Determine the [X, Y] coordinate at the center of the cell enclosing the given text.  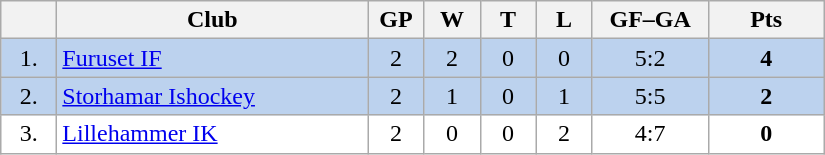
3. [29, 134]
1. [29, 58]
5:2 [650, 58]
5:5 [650, 96]
Storhamar Ishockey [212, 96]
Club [212, 20]
GP [396, 20]
4 [766, 58]
L [564, 20]
W [452, 20]
Lillehammer IK [212, 134]
T [508, 20]
2. [29, 96]
4:7 [650, 134]
GF–GA [650, 20]
Pts [766, 20]
Furuset IF [212, 58]
